For the text-containing cell, return its midpoint in [x, y] coordinate format. 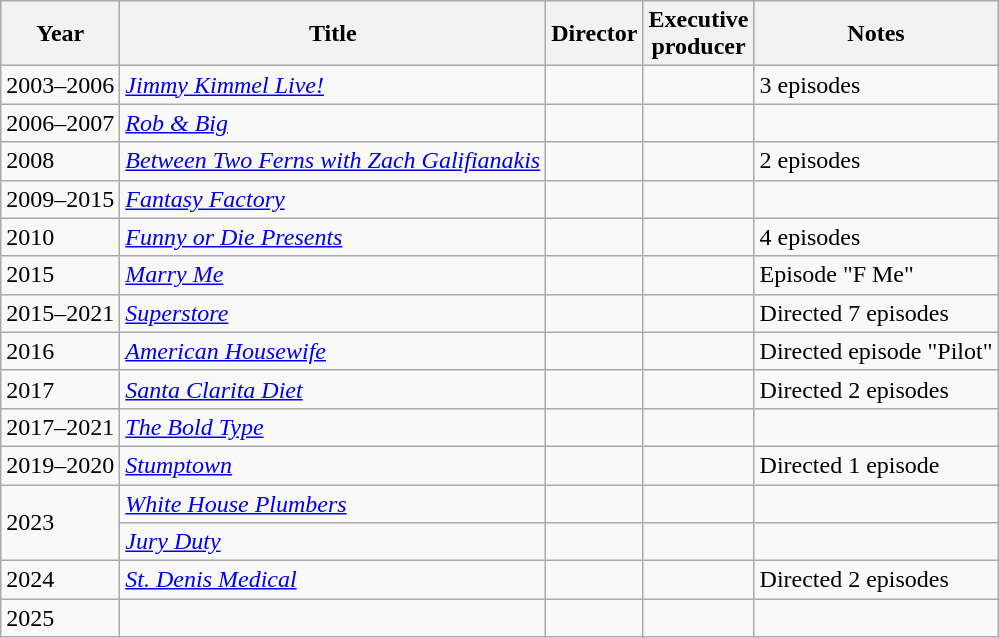
Santa Clarita Diet [333, 389]
Executiveproducer [698, 34]
Directed episode "Pilot" [876, 351]
2023 [60, 522]
2024 [60, 580]
Directed 1 episode [876, 465]
2015 [60, 275]
Jimmy Kimmel Live! [333, 85]
Year [60, 34]
2016 [60, 351]
Stumptown [333, 465]
3 episodes [876, 85]
Title [333, 34]
Notes [876, 34]
2006–2007 [60, 123]
American Housewife [333, 351]
2017–2021 [60, 427]
White House Plumbers [333, 503]
2003–2006 [60, 85]
2 episodes [876, 161]
2025 [60, 618]
Director [594, 34]
Superstore [333, 313]
Funny or Die Presents [333, 237]
2019–2020 [60, 465]
2010 [60, 237]
St. Denis Medical [333, 580]
Jury Duty [333, 542]
The Bold Type [333, 427]
2008 [60, 161]
Episode "F Me" [876, 275]
4 episodes [876, 237]
Fantasy Factory [333, 199]
2017 [60, 389]
2015–2021 [60, 313]
2009–2015 [60, 199]
Directed 7 episodes [876, 313]
Between Two Ferns with Zach Galifianakis [333, 161]
Rob & Big [333, 123]
Marry Me [333, 275]
